For the text-containing cell, return its midpoint in [x, y] coordinate format. 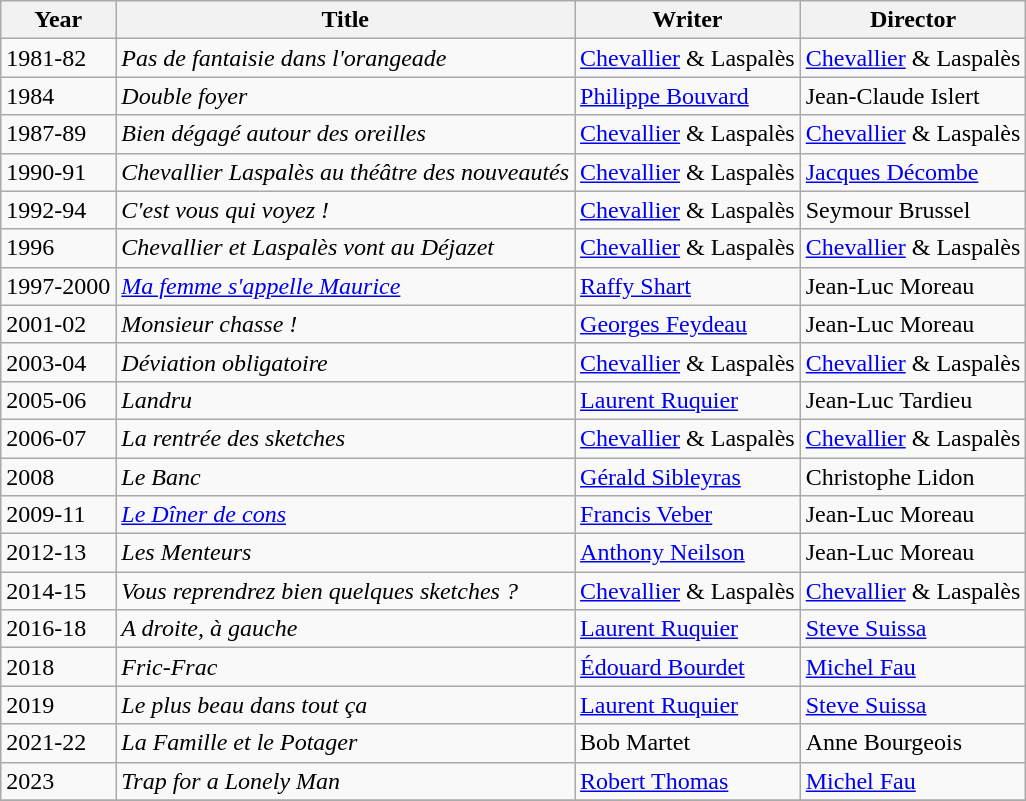
Le Dîner de cons [346, 515]
Philippe Bouvard [688, 96]
Le Banc [346, 477]
Chevallier et Laspalès vont au Déjazet [346, 248]
2005-06 [58, 400]
Bob Martet [688, 743]
Jean-Claude Islert [913, 96]
Ma femme s'appelle Maurice [346, 286]
2001-02 [58, 324]
2006-07 [58, 438]
Double foyer [346, 96]
1990-91 [58, 172]
C'est vous qui voyez ! [346, 210]
Jacques Décombe [913, 172]
1984 [58, 96]
1987-89 [58, 134]
Director [913, 20]
Pas de fantaisie dans l'orangeade [346, 58]
Title [346, 20]
1981-82 [58, 58]
Chevallier Laspalès au théâtre des nouveautés [346, 172]
Gérald Sibleyras [688, 477]
Déviation obligatoire [346, 362]
2018 [58, 667]
Vous reprendrez bien quelques sketches ? [346, 591]
Year [58, 20]
La Famille et le Potager [346, 743]
Robert Thomas [688, 781]
2016-18 [58, 629]
Writer [688, 20]
2019 [58, 705]
Le plus beau dans tout ça [346, 705]
2003-04 [58, 362]
Trap for a Lonely Man [346, 781]
Jean-Luc Tardieu [913, 400]
La rentrée des sketches [346, 438]
2009-11 [58, 515]
1996 [58, 248]
Landru [346, 400]
1997-2000 [58, 286]
2014-15 [58, 591]
Fric-Frac [346, 667]
2021-22 [58, 743]
Seymour Brussel [913, 210]
Christophe Lidon [913, 477]
Bien dégagé autour des oreilles [346, 134]
A droite, à gauche [346, 629]
Édouard Bourdet [688, 667]
1992-94 [58, 210]
2012-13 [58, 553]
Georges Feydeau [688, 324]
Anthony Neilson [688, 553]
Francis Veber [688, 515]
Les Menteurs [346, 553]
2008 [58, 477]
2023 [58, 781]
Anne Bourgeois [913, 743]
Raffy Shart [688, 286]
Monsieur chasse ! [346, 324]
